Determine the [x, y] coordinate at the center of the cell enclosing the given text.  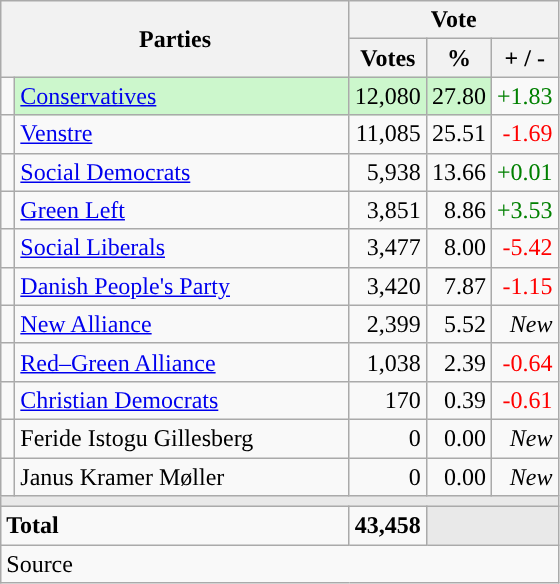
43,458 [388, 526]
12,080 [388, 96]
Christian Democrats [182, 400]
5.52 [458, 324]
+1.83 [524, 96]
11,085 [388, 134]
7.87 [458, 286]
Conservatives [182, 96]
-1.15 [524, 286]
% [458, 58]
Parties [176, 39]
Vote [454, 20]
+ / - [524, 58]
-5.42 [524, 248]
1,038 [388, 362]
Total [176, 526]
-0.64 [524, 362]
3,420 [388, 286]
+3.53 [524, 210]
0.39 [458, 400]
Janus Kramer Møller [182, 477]
Green Left [182, 210]
25.51 [458, 134]
-1.69 [524, 134]
8.00 [458, 248]
170 [388, 400]
13.66 [458, 172]
Red–Green Alliance [182, 362]
Votes [388, 58]
New Alliance [182, 324]
-0.61 [524, 400]
Danish People's Party [182, 286]
Venstre [182, 134]
2.39 [458, 362]
+0.01 [524, 172]
5,938 [388, 172]
Source [280, 564]
Social Liberals [182, 248]
3,477 [388, 248]
3,851 [388, 210]
Feride Istogu Gillesberg [182, 438]
2,399 [388, 324]
27.80 [458, 96]
8.86 [458, 210]
Social Democrats [182, 172]
